Identify which cell holds the provided text, then report its (X, Y) central coordinate. 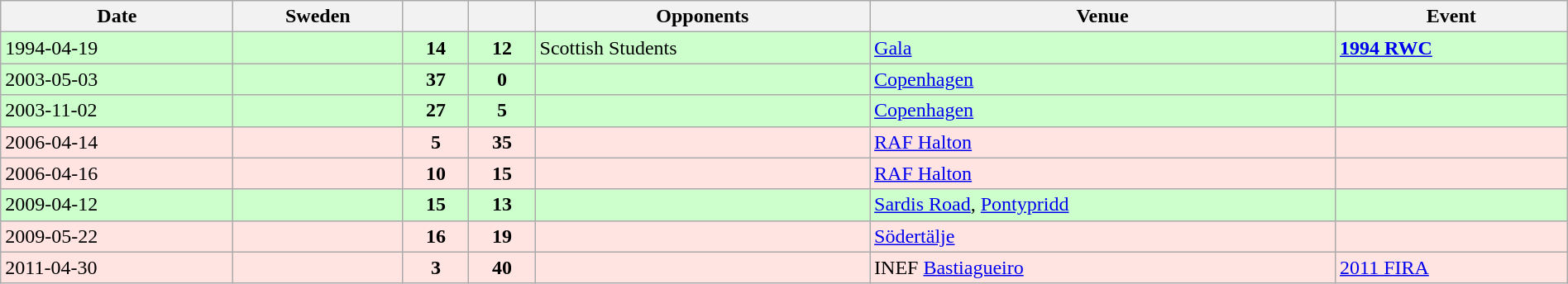
14 (436, 48)
27 (436, 111)
3 (436, 267)
0 (502, 79)
1994 RWC (1451, 48)
1994-04-19 (117, 48)
2009-04-12 (117, 205)
2009-05-22 (117, 236)
37 (436, 79)
16 (436, 236)
Sweden (318, 17)
2003-11-02 (117, 111)
2011-04-30 (117, 267)
Scottish Students (703, 48)
Opponents (703, 17)
40 (502, 267)
Event (1451, 17)
13 (502, 205)
Date (117, 17)
Södertälje (1103, 236)
2003-05-03 (117, 79)
Gala (1103, 48)
12 (502, 48)
Sardis Road, Pontypridd (1103, 205)
10 (436, 173)
Venue (1103, 17)
19 (502, 236)
35 (502, 142)
2011 FIRA (1451, 267)
INEF Bastiagueiro (1103, 267)
2006-04-14 (117, 142)
2006-04-16 (117, 173)
